Provide the (x, y) coordinate of the cell's center where the given text is located.  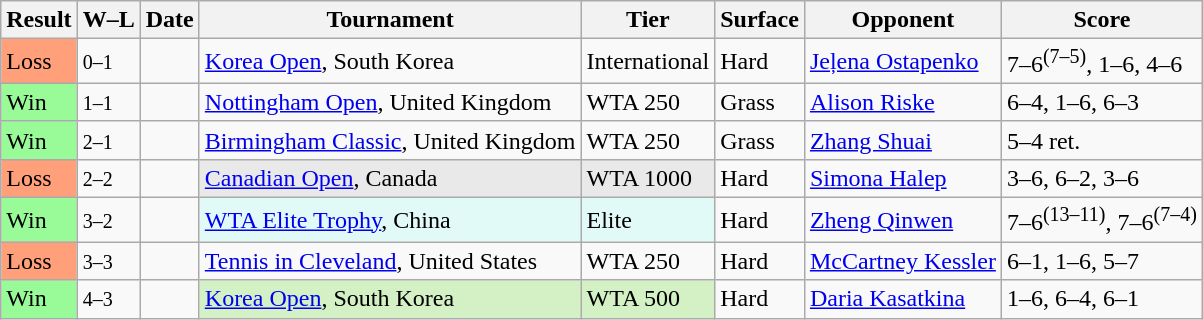
0–1 (108, 62)
WTA 1000 (648, 178)
Elite (648, 220)
3–2 (108, 220)
2–2 (108, 178)
Tennis in Cleveland, United States (390, 261)
4–3 (108, 299)
WTA Elite Trophy, China (390, 220)
Tier (648, 20)
Zheng Qinwen (902, 220)
1–1 (108, 102)
5–4 ret. (1102, 140)
7–6(7–5), 1–6, 4–6 (1102, 62)
W–L (108, 20)
WTA 500 (648, 299)
Result (39, 20)
1–6, 6–4, 6–1 (1102, 299)
3–6, 6–2, 3–6 (1102, 178)
Nottingham Open, United Kingdom (390, 102)
McCartney Kessler (902, 261)
Zhang Shuai (902, 140)
7–6(13–11), 7–6(7–4) (1102, 220)
Opponent (902, 20)
Jeļena Ostapenko (902, 62)
6–1, 1–6, 5–7 (1102, 261)
Canadian Open, Canada (390, 178)
2–1 (108, 140)
Score (1102, 20)
Tournament (390, 20)
Date (170, 20)
Alison Riske (902, 102)
International (648, 62)
Simona Halep (902, 178)
3–3 (108, 261)
Birmingham Classic, United Kingdom (390, 140)
Daria Kasatkina (902, 299)
Surface (760, 20)
6–4, 1–6, 6–3 (1102, 102)
